Detect which cell encompasses the target text, then output its (X, Y) center coordinate. 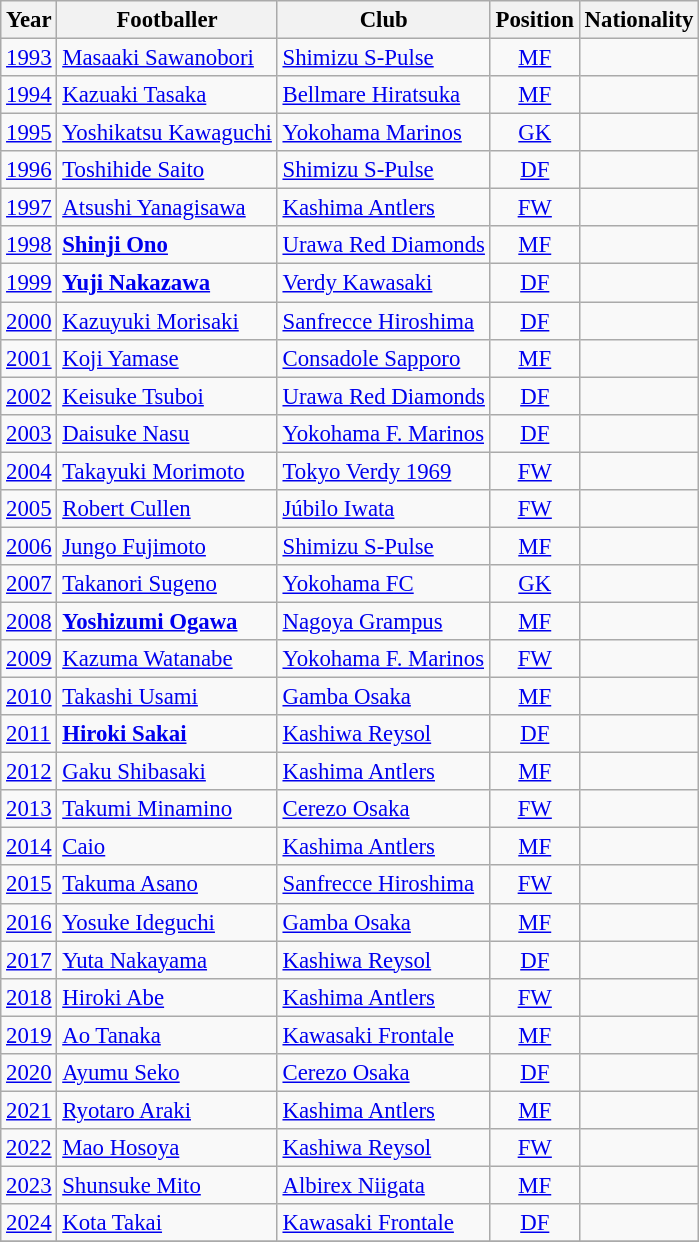
2001 (29, 358)
Yokohama Marinos (384, 133)
2010 (29, 697)
2016 (29, 922)
2008 (29, 621)
2023 (29, 1185)
Yuji Nakazawa (167, 283)
Takuma Asano (167, 885)
1997 (29, 208)
1995 (29, 133)
Takayuki Morimoto (167, 471)
Júbilo Iwata (384, 509)
2018 (29, 997)
2022 (29, 1148)
Consadole Sapporo (384, 358)
Club (384, 20)
Ayumu Seko (167, 1073)
2002 (29, 396)
Bellmare Hiratsuka (384, 95)
Daisuke Nasu (167, 433)
Ao Tanaka (167, 1035)
2014 (29, 847)
Shunsuke Mito (167, 1185)
1996 (29, 170)
2017 (29, 960)
Hiroki Sakai (167, 734)
2007 (29, 584)
Nationality (638, 20)
Atsushi Yanagisawa (167, 208)
2021 (29, 1110)
2024 (29, 1223)
Gaku Shibasaki (167, 772)
Jungo Fujimoto (167, 546)
Nagoya Grampus (384, 621)
Year (29, 20)
Ryotaro Araki (167, 1110)
Hiroki Abe (167, 997)
Yuta Nakayama (167, 960)
Verdy Kawasaki (384, 283)
Takanori Sugeno (167, 584)
Yoshizumi Ogawa (167, 621)
Kazuaki Tasaka (167, 95)
Tokyo Verdy 1969 (384, 471)
Yoshikatsu Kawaguchi (167, 133)
2009 (29, 659)
2005 (29, 509)
Position (534, 20)
2011 (29, 734)
Kazuma Watanabe (167, 659)
1999 (29, 283)
2015 (29, 885)
Toshihide Saito (167, 170)
Mao Hosoya (167, 1148)
Keisuke Tsuboi (167, 396)
1994 (29, 95)
Takashi Usami (167, 697)
Footballer (167, 20)
2019 (29, 1035)
2003 (29, 433)
Koji Yamase (167, 358)
Caio (167, 847)
2000 (29, 321)
Robert Cullen (167, 509)
1998 (29, 245)
2020 (29, 1073)
Takumi Minamino (167, 809)
Yosuke Ideguchi (167, 922)
1993 (29, 58)
Yokohama FC (384, 584)
2013 (29, 809)
2012 (29, 772)
2004 (29, 471)
Kazuyuki Morisaki (167, 321)
2006 (29, 546)
Masaaki Sawanobori (167, 58)
Kota Takai (167, 1223)
Albirex Niigata (384, 1185)
Shinji Ono (167, 245)
